Extract the (X, Y) coordinate from the center of the cell holding the provided text.  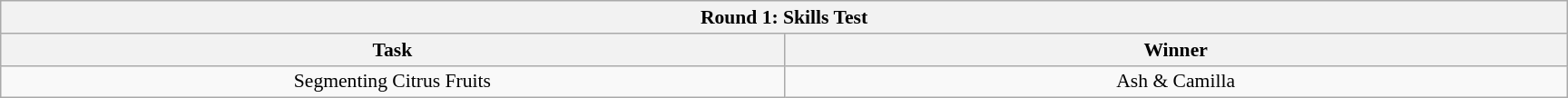
Segmenting Citrus Fruits (392, 82)
Task (392, 50)
Round 1: Skills Test (784, 17)
Winner (1176, 50)
Ash & Camilla (1176, 82)
